Capture the cell that displays the provided text and extract its (x, y) central coordinate. 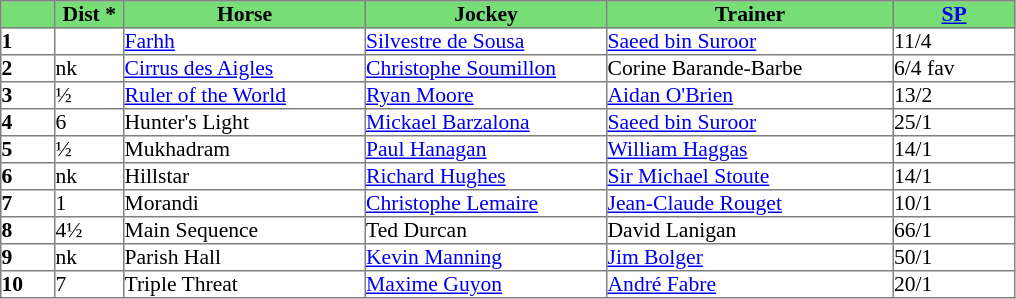
Ted Durcan (486, 230)
Aidan O'Brien (750, 96)
Ryan Moore (486, 96)
3 (28, 96)
Main Sequence (245, 230)
Jockey (486, 14)
13/2 (954, 96)
Trainer (750, 14)
5 (28, 150)
Maxime Guyon (486, 284)
Christophe Soumillon (486, 68)
David Lanigan (750, 230)
William Haggas (750, 150)
Christophe Lemaire (486, 204)
25/1 (954, 122)
Mickael Barzalona (486, 122)
50/1 (954, 258)
Kevin Manning (486, 258)
8 (28, 230)
Paul Hanagan (486, 150)
Sir Michael Stoute (750, 176)
Mukhadram (245, 150)
Farhh (245, 42)
20/1 (954, 284)
4½ (90, 230)
Horse (245, 14)
Triple Threat (245, 284)
Dist * (90, 14)
Hillstar (245, 176)
11/4 (954, 42)
Parish Hall (245, 258)
SP (954, 14)
Jean-Claude Rouget (750, 204)
Richard Hughes (486, 176)
Silvestre de Sousa (486, 42)
2 (28, 68)
Jim Bolger (750, 258)
10/1 (954, 204)
Ruler of the World (245, 96)
Cirrus des Aigles (245, 68)
66/1 (954, 230)
André Fabre (750, 284)
Hunter's Light (245, 122)
10 (28, 284)
4 (28, 122)
Morandi (245, 204)
9 (28, 258)
Corine Barande-Barbe (750, 68)
6/4 fav (954, 68)
